For the text-containing cell, return its midpoint in (X, Y) coordinate format. 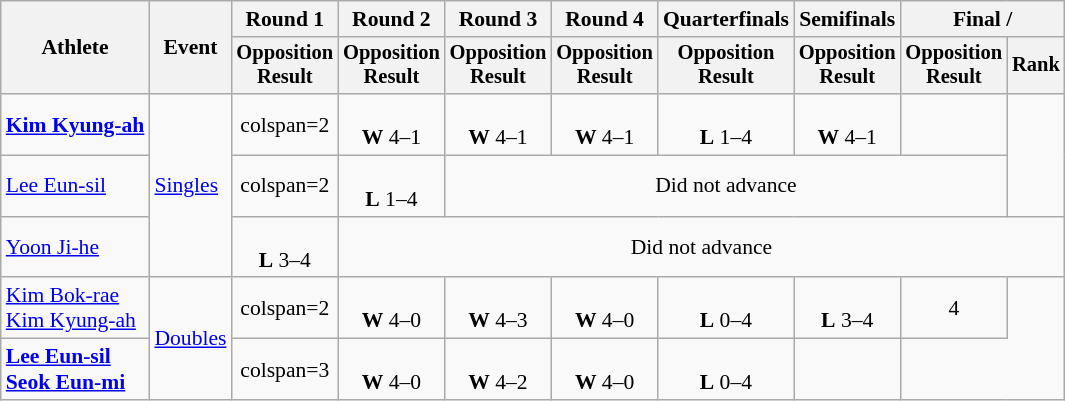
W 4–3 (498, 308)
Doubles (190, 339)
Event (190, 48)
Kim Bok-raeKim Kyung-ah (76, 308)
Kim Kyung-ah (76, 124)
4 (954, 308)
Round 3 (498, 19)
Semifinals (848, 19)
W 4–2 (498, 370)
Quarterfinals (726, 19)
Final / (982, 19)
Round 1 (284, 19)
Lee Eun-sil (76, 186)
Singles (190, 186)
colspan=3 (284, 370)
Yoon Ji-he (76, 248)
Lee Eun-silSeok Eun-mi (76, 370)
Round 2 (392, 19)
Round 4 (604, 19)
Athlete (76, 48)
Rank (1036, 66)
